Find where the given text appears and provide that cell's center as [X, Y] coordinate. 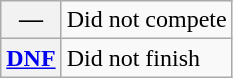
DNF [31, 58]
Did not compete [146, 20]
— [31, 20]
Did not finish [146, 58]
